Scan for the cell matching the given text and deliver its [X, Y] coordinate at center. 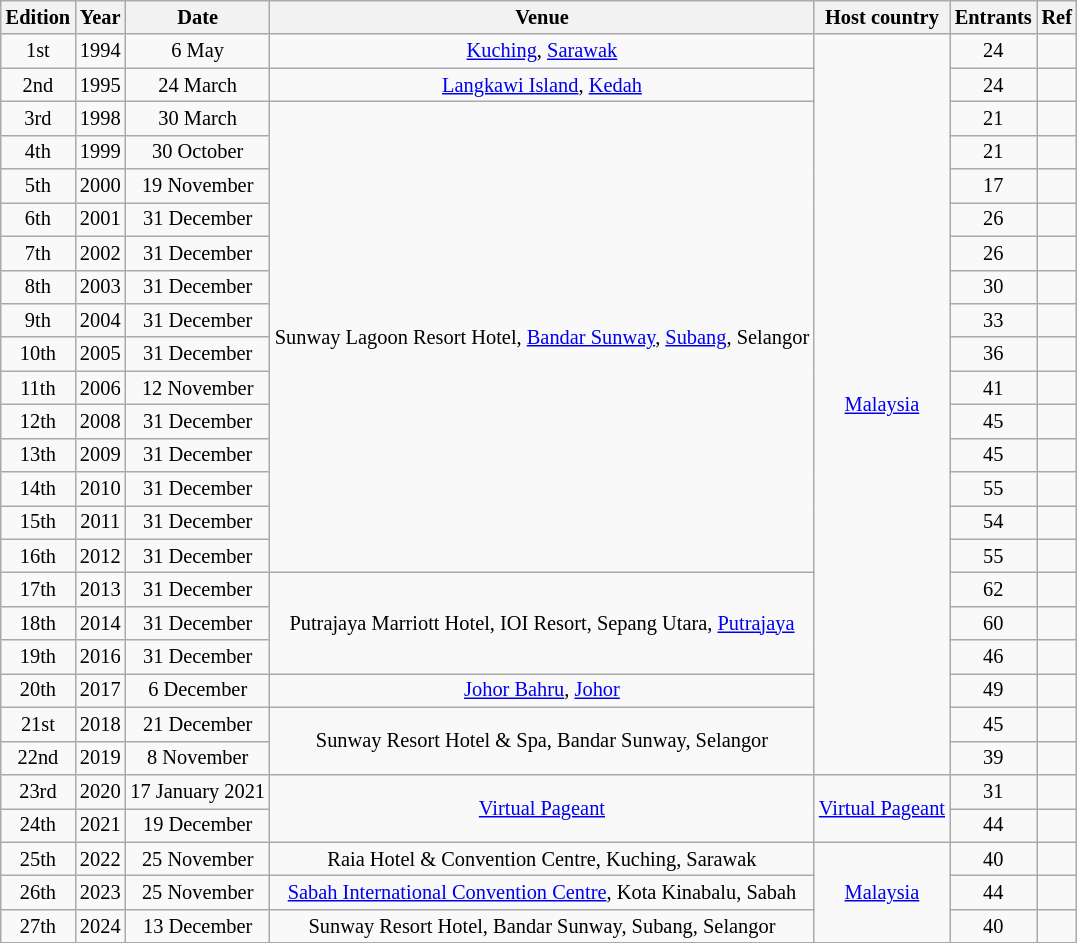
Langkawi Island, Kedah [542, 85]
9th [38, 320]
13 December [197, 926]
2009 [100, 455]
Sunway Lagoon Resort Hotel, Bandar Sunway, Subang, Selangor [542, 336]
Sabah International Convention Centre, Kota Kinabalu, Sabah [542, 892]
2017 [100, 690]
2008 [100, 421]
3rd [38, 118]
Raia Hotel & Convention Centre, Kuching, Sarawak [542, 859]
18th [38, 623]
2020 [100, 791]
12 November [197, 388]
31 [994, 791]
2000 [100, 186]
2002 [100, 253]
2023 [100, 892]
36 [994, 354]
16th [38, 556]
7th [38, 253]
2011 [100, 522]
54 [994, 522]
1st [38, 51]
2016 [100, 657]
2021 [100, 825]
2024 [100, 926]
13th [38, 455]
39 [994, 758]
2nd [38, 85]
2003 [100, 287]
2013 [100, 589]
Venue [542, 17]
19th [38, 657]
Host country [882, 17]
8th [38, 287]
Ref [1057, 17]
30 October [197, 152]
30 [994, 287]
2006 [100, 388]
6 May [197, 51]
24 March [197, 85]
6th [38, 219]
11th [38, 388]
24th [38, 825]
2018 [100, 724]
2022 [100, 859]
19 November [197, 186]
Kuching, Sarawak [542, 51]
5th [38, 186]
15th [38, 522]
41 [994, 388]
2010 [100, 489]
6 December [197, 690]
2014 [100, 623]
Year [100, 17]
12th [38, 421]
Johor Bahru, Johor [542, 690]
26th [38, 892]
27th [38, 926]
1999 [100, 152]
Sunway Resort Hotel & Spa, Bandar Sunway, Selangor [542, 740]
14th [38, 489]
4th [38, 152]
Date [197, 17]
33 [994, 320]
2012 [100, 556]
46 [994, 657]
2019 [100, 758]
Sunway Resort Hotel, Bandar Sunway, Subang, Selangor [542, 926]
Edition [38, 17]
2001 [100, 219]
Putrajaya Marriott Hotel, IOI Resort, Sepang Utara, Putrajaya [542, 622]
17 [994, 186]
25th [38, 859]
21 December [197, 724]
1995 [100, 85]
Entrants [994, 17]
22nd [38, 758]
30 March [197, 118]
2005 [100, 354]
19 December [197, 825]
62 [994, 589]
8 November [197, 758]
17th [38, 589]
17 January 2021 [197, 791]
1998 [100, 118]
49 [994, 690]
23rd [38, 791]
1994 [100, 51]
60 [994, 623]
21st [38, 724]
20th [38, 690]
10th [38, 354]
2004 [100, 320]
